Detect which cell encompasses the target text, then output its [X, Y] center coordinate. 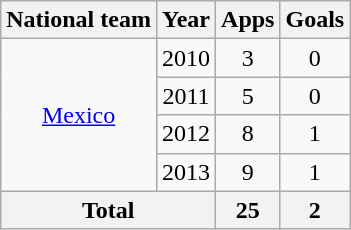
Total [108, 210]
8 [248, 134]
3 [248, 58]
Goals [315, 20]
2010 [186, 58]
2 [315, 210]
2011 [186, 96]
Year [186, 20]
Mexico [79, 115]
9 [248, 172]
25 [248, 210]
2013 [186, 172]
National team [79, 20]
5 [248, 96]
Apps [248, 20]
2012 [186, 134]
